Output the [X, Y] coordinate of the center of the cell containing the given text.  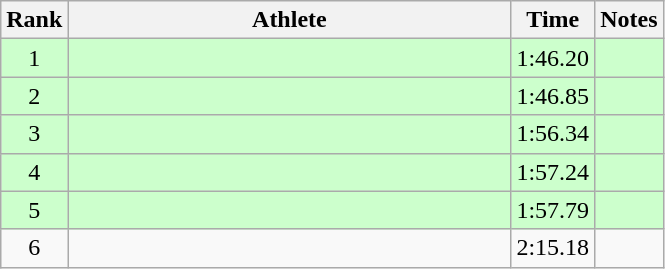
6 [34, 248]
1:56.34 [553, 134]
2 [34, 96]
Time [553, 20]
1:46.85 [553, 96]
2:15.18 [553, 248]
1:57.79 [553, 210]
1:46.20 [553, 58]
Notes [629, 20]
4 [34, 172]
3 [34, 134]
Athlete [290, 20]
1:57.24 [553, 172]
5 [34, 210]
1 [34, 58]
Rank [34, 20]
